Output the (x, y) coordinate of the center of the cell containing the given text.  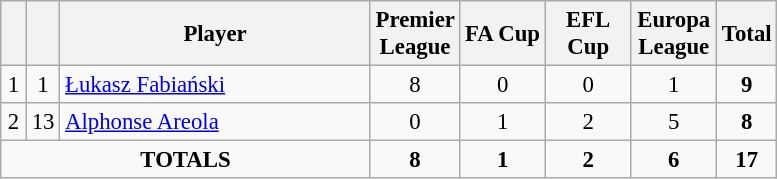
Premier League (414, 34)
17 (747, 160)
Alphonse Areola (216, 122)
9 (747, 85)
FA Cup (503, 34)
6 (674, 160)
Europa League (674, 34)
13 (42, 122)
Total (747, 34)
TOTALS (186, 160)
Player (216, 34)
Łukasz Fabiański (216, 85)
5 (674, 122)
EFL Cup (588, 34)
